Return the (x, y) coordinate for the center point of the cell that contains the specified text.  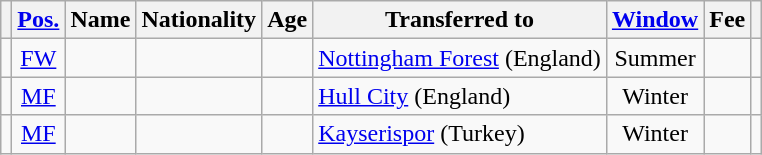
Nottingham Forest (England) (460, 58)
Summer (654, 58)
FW (38, 58)
Kayserispor (Turkey) (460, 134)
Hull City (England) (460, 96)
Pos. (38, 20)
Age (288, 20)
Name (100, 20)
Nationality (199, 20)
Fee (728, 20)
Transferred to (460, 20)
Window (654, 20)
